Identify which cell holds the provided text, then report its [X, Y] central coordinate. 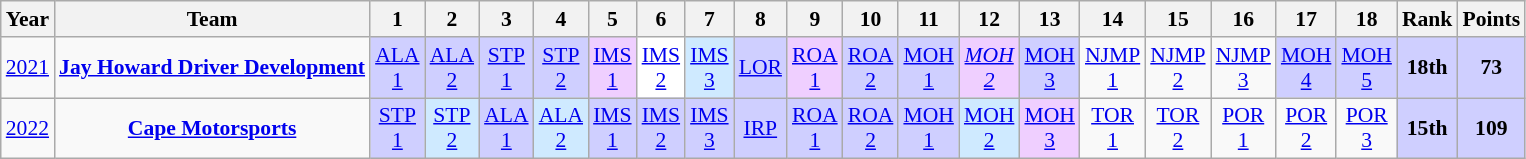
2022 [28, 128]
16 [1244, 19]
Jay Howard Driver Development [212, 68]
Cape Motorsports [212, 128]
1 [397, 19]
9 [815, 19]
5 [612, 19]
2 [452, 19]
2021 [28, 68]
6 [662, 19]
POR1 [1244, 128]
MOH5 [1366, 68]
Points [1491, 19]
4 [561, 19]
LOR [760, 68]
15 [1178, 19]
TOR2 [1178, 128]
Team [212, 19]
15th [1428, 128]
13 [1050, 19]
POR3 [1366, 128]
12 [990, 19]
10 [871, 19]
11 [928, 19]
TOR1 [1112, 128]
IRP [760, 128]
Year [28, 19]
73 [1491, 68]
109 [1491, 128]
8 [760, 19]
Rank [1428, 19]
POR2 [1306, 128]
NJMP2 [1178, 68]
7 [710, 19]
14 [1112, 19]
18 [1366, 19]
MOH4 [1306, 68]
NJMP3 [1244, 68]
18th [1428, 68]
17 [1306, 19]
3 [506, 19]
NJMP1 [1112, 68]
